Search for the cell housing the specified text and yield its [x, y] center coordinate. 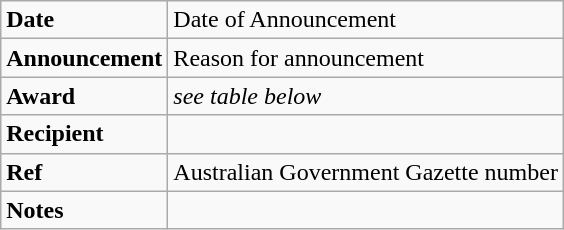
Date [84, 20]
Reason for announcement [366, 58]
Announcement [84, 58]
Award [84, 96]
Date of Announcement [366, 20]
Notes [84, 210]
Ref [84, 172]
Recipient [84, 134]
see table below [366, 96]
Australian Government Gazette number [366, 172]
